Return the [X, Y] coordinate for the center point of the cell that contains the specified text.  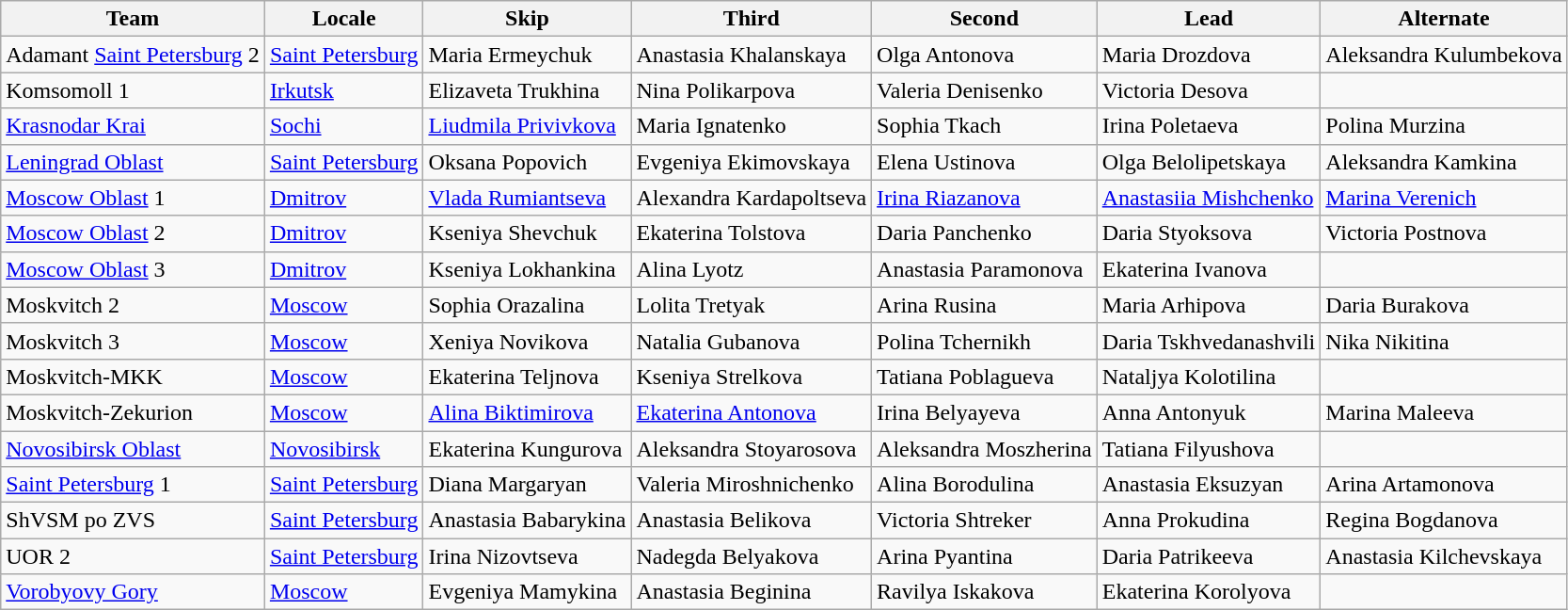
Anastasia Eksuzyan [1209, 485]
Tatiana Poblagueva [985, 377]
Nina Polikarpova [752, 90]
Natalia Gubanova [752, 341]
Ekaterina Kungurova [527, 449]
Adamant Saint Petersburg 2 [134, 55]
Novosibirsk Oblast [134, 449]
Alternate [1444, 19]
Moskvitch-Zekurion [134, 412]
Maria Drozdova [1209, 55]
Liudmila Privivkova [527, 126]
Irkutsk [344, 90]
Leningrad Oblast [134, 162]
Team [134, 19]
Daria Panchenko [985, 233]
Ekaterina Tolstova [752, 233]
Marina Verenich [1444, 198]
Nika Nikitina [1444, 341]
Moskvitch-MKK [134, 377]
Ravilya Iskakova [985, 592]
Elizaveta Trukhina [527, 90]
Moskvitch 3 [134, 341]
Ekaterina Korolyova [1209, 592]
Nadegda Belyakova [752, 556]
Moscow Oblast 2 [134, 233]
Regina Bogdanova [1444, 521]
Irina Riazanova [985, 198]
Lolita Tretyak [752, 305]
Victoria Desova [1209, 90]
Diana Margaryan [527, 485]
Alina Biktimirova [527, 412]
Anastasia Kilchevskaya [1444, 556]
Aleksandra Moszherina [985, 449]
Kseniya Shevchuk [527, 233]
Saint Petersburg 1 [134, 485]
Locale [344, 19]
Irina Belyayeva [985, 412]
Anastasiia Mishchenko [1209, 198]
Vlada Rumiantseva [527, 198]
Maria Ermeychuk [527, 55]
Elena Ustinova [985, 162]
Victoria Postnova [1444, 233]
Third [752, 19]
Marina Maleeva [1444, 412]
Komsomoll 1 [134, 90]
Sophia Orazalina [527, 305]
Maria Ignatenko [752, 126]
Tatiana Filyushova [1209, 449]
Moscow Oblast 1 [134, 198]
Anastasia Khalanskaya [752, 55]
Xeniya Novikova [527, 341]
Anastasia Paramonova [985, 269]
Lead [1209, 19]
Anna Prokudina [1209, 521]
Moskvitch 2 [134, 305]
Novosibirsk [344, 449]
Aleksandra Stoyarosova [752, 449]
Evgeniya Mamykina [527, 592]
Aleksandra Kamkina [1444, 162]
Victoria Shtreker [985, 521]
Krasnodar Krai [134, 126]
Alexandra Kardapoltseva [752, 198]
Ekaterina Teljnova [527, 377]
Sophia Tkach [985, 126]
Daria Tskhvedanashvili [1209, 341]
Anastasia Beginina [752, 592]
Daria Burakova [1444, 305]
Evgeniya Ekimovskaya [752, 162]
Alina Borodulina [985, 485]
Sochi [344, 126]
Arina Artamonova [1444, 485]
Kseniya Strelkova [752, 377]
Alina Lyotz [752, 269]
Anastasia Babarykina [527, 521]
Anna Antonyuk [1209, 412]
Second [985, 19]
Irina Poletaeva [1209, 126]
Daria Patrikeeva [1209, 556]
Vorobyovy Gory [134, 592]
Moscow Oblast 3 [134, 269]
Irina Nizovtseva [527, 556]
Oksana Popovich [527, 162]
Kseniya Lokhankina [527, 269]
Nataljya Kolotilina [1209, 377]
ShVSM po ZVS [134, 521]
Olga Belolipetskaya [1209, 162]
Arina Rusina [985, 305]
Skip [527, 19]
Arina Pyantina [985, 556]
Ekaterina Ivanova [1209, 269]
Polina Tchernikh [985, 341]
Maria Arhipova [1209, 305]
Daria Styoksova [1209, 233]
Olga Antonova [985, 55]
Ekaterina Antonova [752, 412]
Aleksandra Kulumbekova [1444, 55]
UOR 2 [134, 556]
Valeria Miroshnichenko [752, 485]
Valeria Denisenko [985, 90]
Polina Murzina [1444, 126]
Anastasia Belikova [752, 521]
